Provide the (x, y) coordinate of the cell's center where the given text is located.  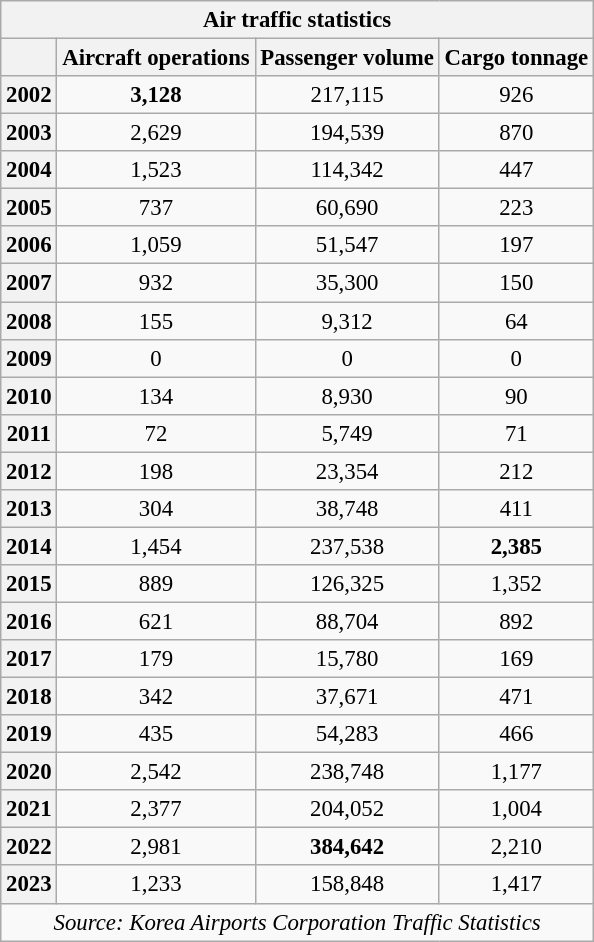
2019 (29, 734)
Passenger volume (347, 58)
304 (156, 509)
892 (516, 621)
2020 (29, 772)
64 (516, 321)
2,542 (156, 772)
342 (156, 697)
134 (156, 396)
2021 (29, 809)
194,539 (347, 133)
1,177 (516, 772)
126,325 (347, 584)
71 (516, 433)
2018 (29, 697)
90 (516, 396)
411 (516, 509)
Air traffic statistics (298, 20)
932 (156, 283)
237,538 (347, 546)
2008 (29, 321)
88,704 (347, 621)
238,748 (347, 772)
621 (156, 621)
435 (156, 734)
1,454 (156, 546)
2003 (29, 133)
179 (156, 659)
2011 (29, 433)
2006 (29, 245)
1,233 (156, 885)
926 (516, 95)
2016 (29, 621)
1,523 (156, 170)
2,210 (516, 847)
Source: Korea Airports Corporation Traffic Statistics (298, 922)
223 (516, 208)
2009 (29, 358)
23,354 (347, 471)
35,300 (347, 283)
737 (156, 208)
384,642 (347, 847)
1,417 (516, 885)
150 (516, 283)
1,352 (516, 584)
2,629 (156, 133)
2017 (29, 659)
197 (516, 245)
5,749 (347, 433)
15,780 (347, 659)
2014 (29, 546)
2015 (29, 584)
889 (156, 584)
169 (516, 659)
2,385 (516, 546)
2007 (29, 283)
204,052 (347, 809)
1,059 (156, 245)
471 (516, 697)
2004 (29, 170)
1,004 (516, 809)
114,342 (347, 170)
54,283 (347, 734)
870 (516, 133)
Cargo tonnage (516, 58)
2012 (29, 471)
198 (156, 471)
466 (516, 734)
2013 (29, 509)
2010 (29, 396)
217,115 (347, 95)
8,930 (347, 396)
2,377 (156, 809)
37,671 (347, 697)
51,547 (347, 245)
9,312 (347, 321)
Aircraft operations (156, 58)
38,748 (347, 509)
2,981 (156, 847)
2023 (29, 885)
2005 (29, 208)
158,848 (347, 885)
3,128 (156, 95)
447 (516, 170)
60,690 (347, 208)
2022 (29, 847)
155 (156, 321)
2002 (29, 95)
212 (516, 471)
72 (156, 433)
